Identify which cell holds the provided text, then report its (x, y) central coordinate. 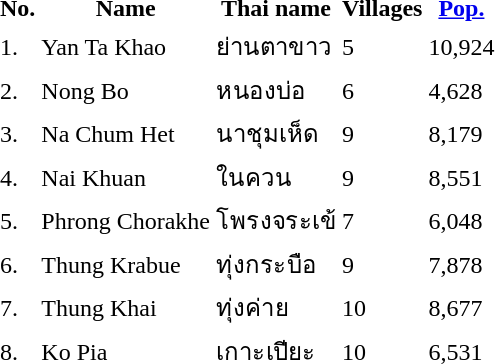
Thung Khai (126, 308)
5 (382, 46)
Yan Ta Khao (126, 46)
Nong Bo (126, 90)
Na Chum Het (126, 134)
6 (382, 90)
ทุ่งกระบือ (276, 264)
ในควน (276, 177)
Thung Krabue (126, 264)
นาชุมเห็ด (276, 134)
ทุ่งค่าย (276, 308)
โพรงจระเข้ (276, 220)
Nai Khuan (126, 177)
10 (382, 308)
หนองบ่อ (276, 90)
7 (382, 220)
Phrong Chorakhe (126, 220)
ย่านตาขาว (276, 46)
